Find where the given text appears and provide that cell's center as (x, y) coordinate. 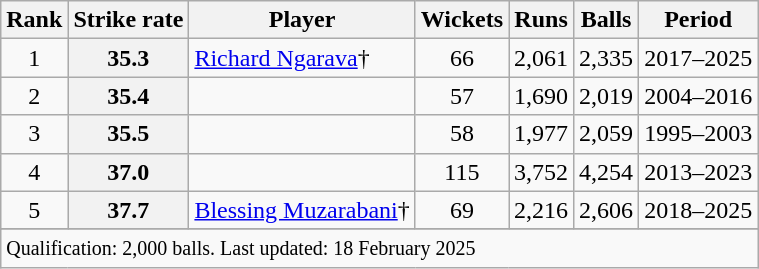
Blessing Muzarabani† (302, 210)
35.3 (128, 58)
2,216 (542, 210)
2013–2023 (698, 172)
Period (698, 20)
35.5 (128, 134)
2004–2016 (698, 96)
35.4 (128, 96)
Player (302, 20)
66 (462, 58)
2 (34, 96)
3 (34, 134)
2,606 (606, 210)
2,335 (606, 58)
2018–2025 (698, 210)
2,019 (606, 96)
37.0 (128, 172)
37.7 (128, 210)
Balls (606, 20)
4,254 (606, 172)
58 (462, 134)
2017–2025 (698, 58)
115 (462, 172)
Richard Ngarava† (302, 58)
2,059 (606, 134)
1,977 (542, 134)
Wickets (462, 20)
2,061 (542, 58)
69 (462, 210)
Runs (542, 20)
Rank (34, 20)
Strike rate (128, 20)
Qualification: 2,000 balls. Last updated: 18 February 2025 (380, 248)
57 (462, 96)
4 (34, 172)
1995–2003 (698, 134)
1 (34, 58)
5 (34, 210)
1,690 (542, 96)
3,752 (542, 172)
